Capture the cell that displays the provided text and extract its (X, Y) central coordinate. 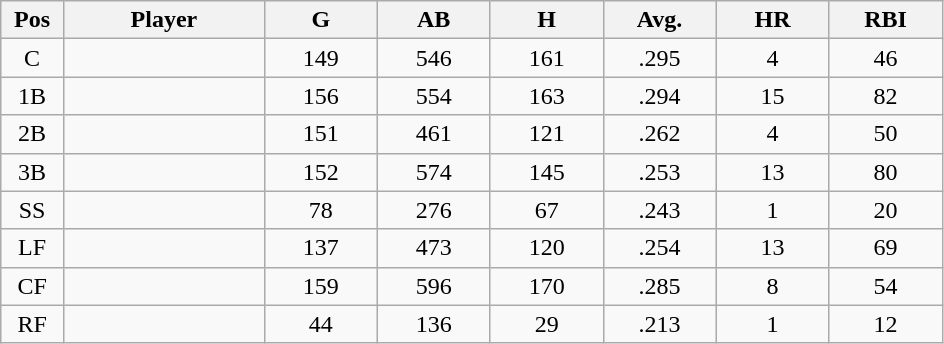
121 (546, 134)
82 (886, 96)
80 (886, 172)
CF (32, 286)
78 (320, 210)
.213 (660, 324)
.262 (660, 134)
3B (32, 172)
Pos (32, 20)
HR (772, 20)
151 (320, 134)
20 (886, 210)
163 (546, 96)
145 (546, 172)
.253 (660, 172)
546 (434, 58)
H (546, 20)
461 (434, 134)
50 (886, 134)
SS (32, 210)
8 (772, 286)
G (320, 20)
69 (886, 248)
67 (546, 210)
12 (886, 324)
15 (772, 96)
120 (546, 248)
554 (434, 96)
136 (434, 324)
161 (546, 58)
RF (32, 324)
159 (320, 286)
Avg. (660, 20)
.295 (660, 58)
137 (320, 248)
156 (320, 96)
.254 (660, 248)
54 (886, 286)
46 (886, 58)
LF (32, 248)
.285 (660, 286)
596 (434, 286)
152 (320, 172)
.294 (660, 96)
2B (32, 134)
Player (164, 20)
44 (320, 324)
574 (434, 172)
AB (434, 20)
276 (434, 210)
C (32, 58)
RBI (886, 20)
149 (320, 58)
.243 (660, 210)
473 (434, 248)
1B (32, 96)
170 (546, 286)
29 (546, 324)
